Locate the cell with the specified text and output its [x, y] center coordinate. 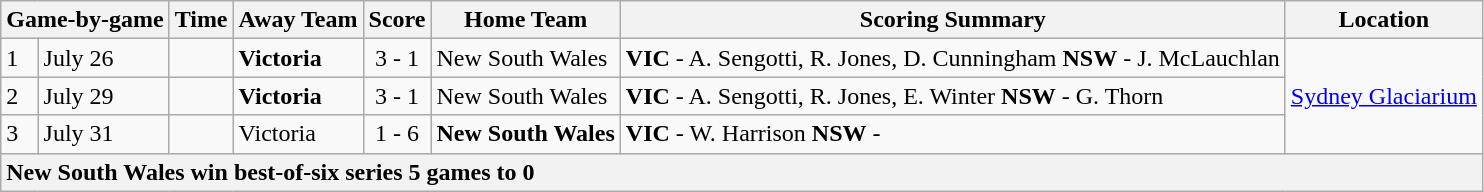
Game-by-game [85, 20]
July 26 [104, 58]
VIC - A. Sengotti, R. Jones, D. Cunningham NSW - J. McLauchlan [952, 58]
New South Wales win best-of-six series 5 games to 0 [742, 172]
Scoring Summary [952, 20]
Score [397, 20]
Time [201, 20]
Away Team [298, 20]
2 [20, 96]
VIC - W. Harrison NSW - [952, 134]
July 31 [104, 134]
3 [20, 134]
Home Team [526, 20]
1 [20, 58]
Sydney Glaciarium [1384, 96]
July 29 [104, 96]
1 - 6 [397, 134]
Location [1384, 20]
VIC - A. Sengotti, R. Jones, E. Winter NSW - G. Thorn [952, 96]
